Determine the [X, Y] coordinate at the center of the cell enclosing the given text.  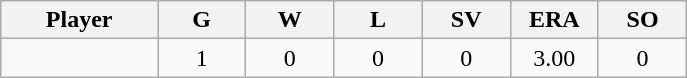
L [378, 20]
G [202, 20]
ERA [554, 20]
SV [466, 20]
1 [202, 58]
SO [642, 20]
Player [80, 20]
3.00 [554, 58]
W [290, 20]
